Find where the given text appears and provide that cell's center as [X, Y] coordinate. 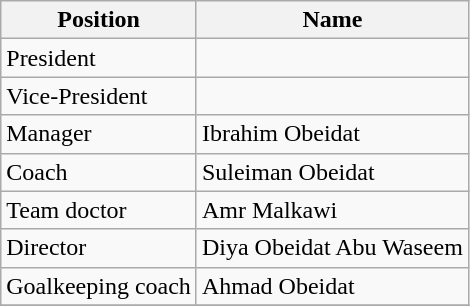
Vice-President [99, 96]
Team doctor [99, 210]
Amr Malkawi [332, 210]
Coach [99, 172]
Name [332, 20]
Director [99, 248]
Suleiman Obeidat [332, 172]
Diya Obeidat Abu Waseem [332, 248]
Goalkeeping coach [99, 286]
Ahmad Obeidat [332, 286]
President [99, 58]
Ibrahim Obeidat [332, 134]
Manager [99, 134]
Position [99, 20]
